For the text-containing cell, return its midpoint in [x, y] coordinate format. 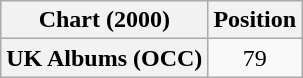
79 [255, 58]
UK Albums (OCC) [104, 58]
Chart (2000) [104, 20]
Position [255, 20]
